From the cell containing the given text, extract its center point as (x, y) coordinate. 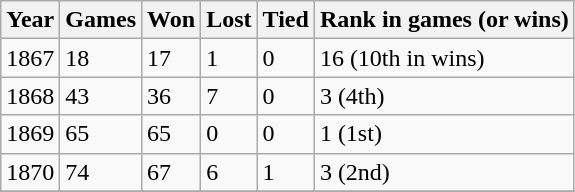
3 (2nd) (444, 172)
Rank in games (or wins) (444, 20)
Year (30, 20)
1870 (30, 172)
43 (101, 96)
1869 (30, 134)
36 (172, 96)
Games (101, 20)
17 (172, 58)
6 (229, 172)
7 (229, 96)
Lost (229, 20)
16 (10th in wins) (444, 58)
Tied (286, 20)
1868 (30, 96)
18 (101, 58)
67 (172, 172)
1867 (30, 58)
74 (101, 172)
1 (1st) (444, 134)
3 (4th) (444, 96)
Won (172, 20)
